Determine the [x, y] coordinate at the center of the cell enclosing the given text.  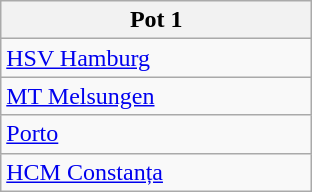
HCM Constanța [156, 172]
HSV Hamburg [156, 58]
Pot 1 [156, 20]
Porto [156, 134]
MT Melsungen [156, 96]
